Return the [x, y] coordinate for the center point of the cell that contains the specified text.  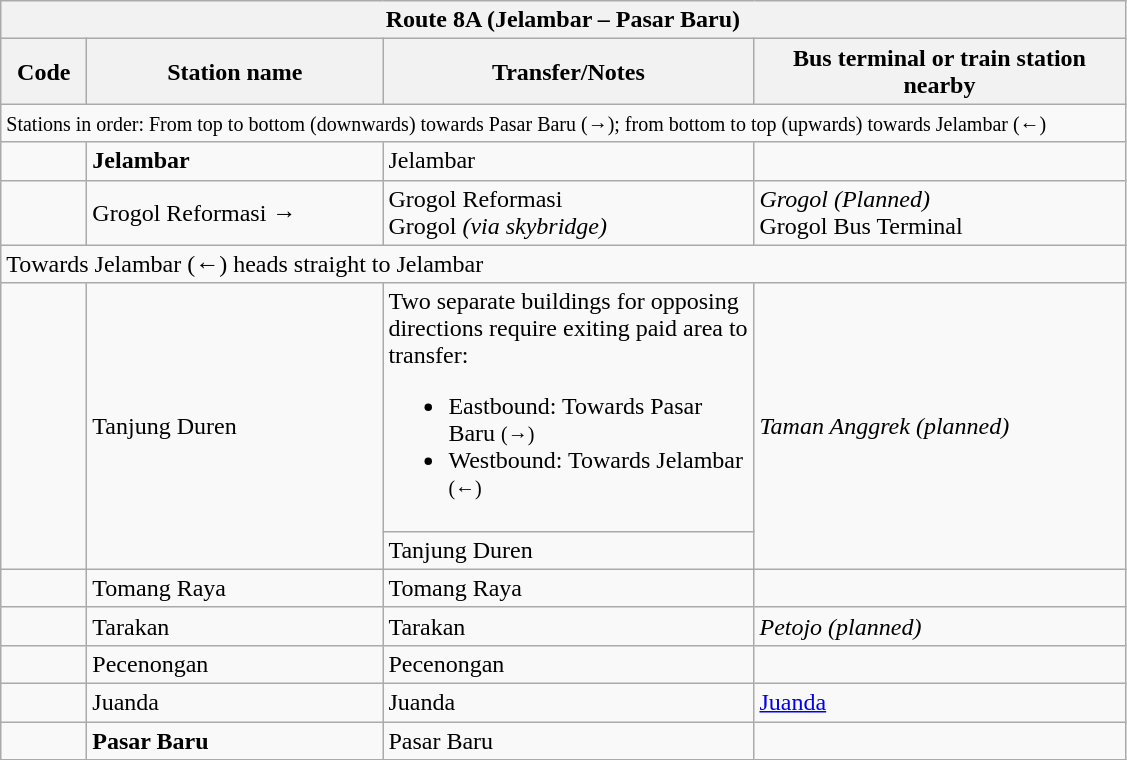
Bus terminal or train station nearby [940, 72]
Grogol Reformasi → [235, 212]
Stations in order: From top to bottom (downwards) towards Pasar Baru (→); from bottom to top (upwards) towards Jelambar (←) [563, 123]
Grogol (Planned) Grogol Bus Terminal [940, 212]
Route 8A (Jelambar – Pasar Baru) [563, 20]
Taman Anggrek (planned) [940, 426]
Transfer/Notes [568, 72]
Petojo (planned) [940, 626]
Towards Jelambar (←) heads straight to Jelambar [563, 264]
Two separate buildings for opposing directions require exiting paid area to transfer:Eastbound: Towards Pasar Baru (→)Westbound: Towards Jelambar (←) [568, 407]
Code [44, 72]
Station name [235, 72]
Grogol Reformasi Grogol (via skybridge) [568, 212]
